Output the [X, Y] coordinate of the center of the cell containing the given text.  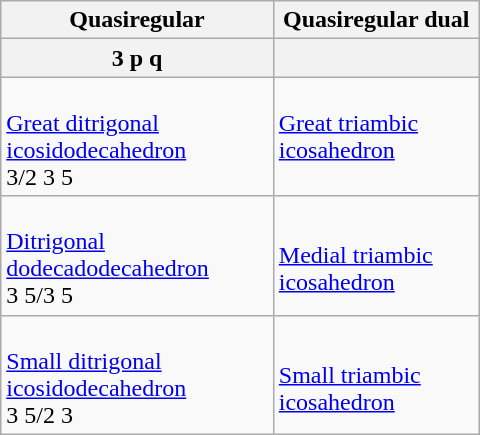
Small triambic icosahedron [376, 374]
Medial triambic icosahedron [376, 256]
Great triambic icosahedron [376, 136]
Ditrigonal dodecadodecahedron3 5/3 5 [138, 256]
Quasiregular dual [376, 20]
Great ditrigonal icosidodecahedron3/2 3 5 [138, 136]
Small ditrigonal icosidodecahedron3 5/2 3 [138, 374]
3 p q [138, 58]
Quasiregular [138, 20]
